Locate the cell with the specified text and output its (X, Y) center coordinate. 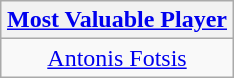
Most Valuable Player (116, 20)
Antonis Fotsis (116, 58)
